Determine the [X, Y] coordinate at the center of the cell enclosing the given text.  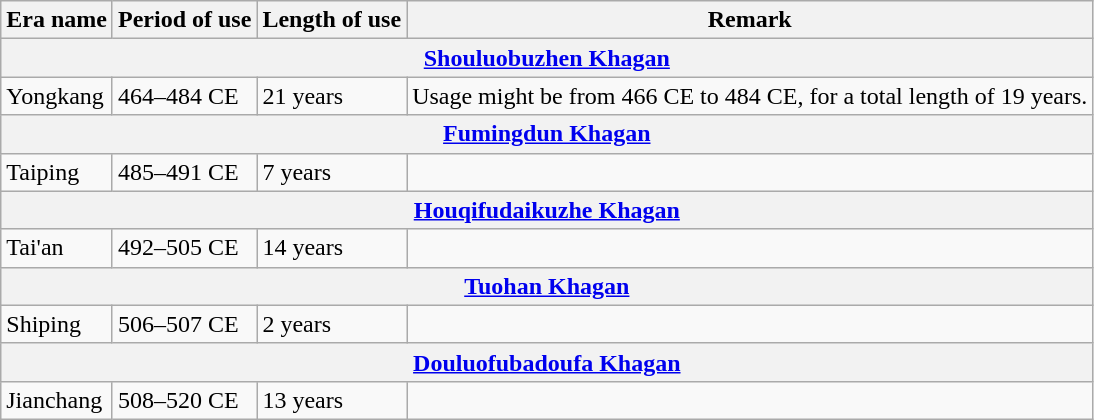
14 years [332, 248]
Yongkang [57, 96]
485–491 CE [184, 172]
Length of use [332, 20]
492–505 CE [184, 248]
Douluofubadoufa Khagan [547, 362]
Taiping [57, 172]
Shiping [57, 324]
2 years [332, 324]
Era name [57, 20]
Jianchang [57, 400]
Houqifudaikuzhe Khagan [547, 210]
Usage might be from 466 CE to 484 CE, for a total length of 19 years. [750, 96]
Shouluobuzhen Khagan [547, 58]
Tai'an [57, 248]
Remark [750, 20]
508–520 CE [184, 400]
Tuohan Khagan [547, 286]
7 years [332, 172]
13 years [332, 400]
Fumingdun Khagan [547, 134]
21 years [332, 96]
464–484 CE [184, 96]
Period of use [184, 20]
506–507 CE [184, 324]
